Pinpoint the cell where the given text exists, returning its (X, Y) midpoint coordinate. 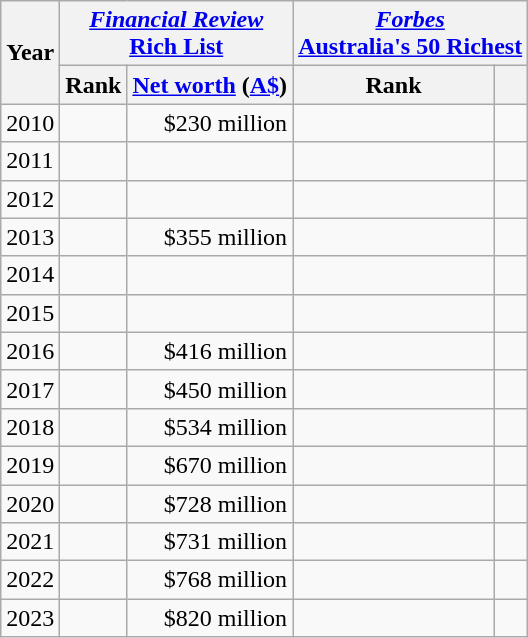
$768 million (210, 580)
ForbesAustralia's 50 Richest (410, 34)
$670 million (210, 465)
$731 million (210, 542)
$450 million (210, 389)
2023 (30, 618)
Year (30, 52)
2012 (30, 199)
$820 million (210, 618)
$355 million (210, 237)
$534 million (210, 427)
$230 million (210, 123)
2010 (30, 123)
$416 million (210, 351)
2018 (30, 427)
2017 (30, 389)
2015 (30, 313)
2016 (30, 351)
2019 (30, 465)
2020 (30, 503)
2011 (30, 161)
2021 (30, 542)
Net worth (A$) (210, 85)
Financial ReviewRich List (176, 34)
2013 (30, 237)
2022 (30, 580)
2014 (30, 275)
$728 million (210, 503)
